Locate the cell with the specified text and output its (x, y) center coordinate. 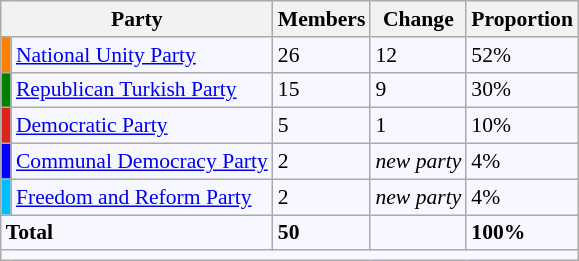
1 (418, 126)
15 (322, 90)
30% (522, 90)
50 (322, 233)
Total (137, 233)
Proportion (522, 19)
26 (322, 55)
Change (418, 19)
10% (522, 126)
National Unity Party (142, 55)
Communal Democracy Party (142, 162)
Freedom and Reform Party (142, 197)
Republican Turkish Party (142, 90)
9 (418, 90)
Party (137, 19)
Members (322, 19)
100% (522, 233)
12 (418, 55)
Democratic Party (142, 126)
5 (322, 126)
52% (522, 55)
